Determine the [X, Y] coordinate at the center of the cell enclosing the given text.  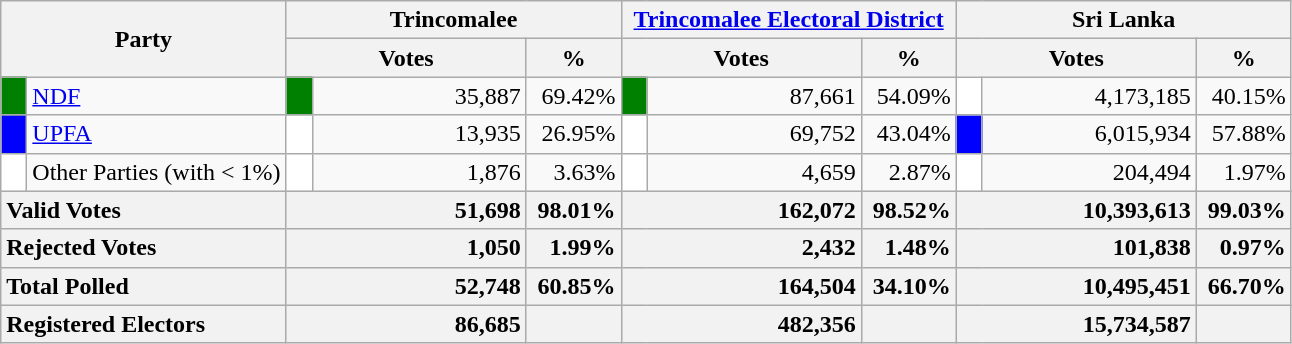
69.42% [574, 96]
51,698 [406, 210]
34.10% [908, 286]
66.70% [1244, 286]
Total Polled [144, 286]
43.04% [908, 134]
3.63% [574, 172]
101,838 [1076, 248]
Other Parties (with < 1%) [156, 172]
Party [144, 39]
13,935 [419, 134]
NDF [156, 96]
86,685 [406, 324]
98.01% [574, 210]
54.09% [908, 96]
1.99% [574, 248]
4,659 [754, 172]
99.03% [1244, 210]
162,072 [741, 210]
52,748 [406, 286]
164,504 [741, 286]
1,050 [406, 248]
Trincomalee Electoral District [788, 20]
2,432 [741, 248]
60.85% [574, 286]
Rejected Votes [144, 248]
2.87% [908, 172]
98.52% [908, 210]
15,734,587 [1076, 324]
1.48% [908, 248]
1,876 [419, 172]
Registered Electors [144, 324]
69,752 [754, 134]
204,494 [1089, 172]
4,173,185 [1089, 96]
Trincomalee [454, 20]
Valid Votes [144, 210]
0.97% [1244, 248]
26.95% [574, 134]
87,661 [754, 96]
57.88% [1244, 134]
6,015,934 [1089, 134]
482,356 [741, 324]
Sri Lanka [1124, 20]
40.15% [1244, 96]
1.97% [1244, 172]
UPFA [156, 134]
10,495,451 [1076, 286]
35,887 [419, 96]
10,393,613 [1076, 210]
